Identify which cell holds the provided text, then report its [x, y] central coordinate. 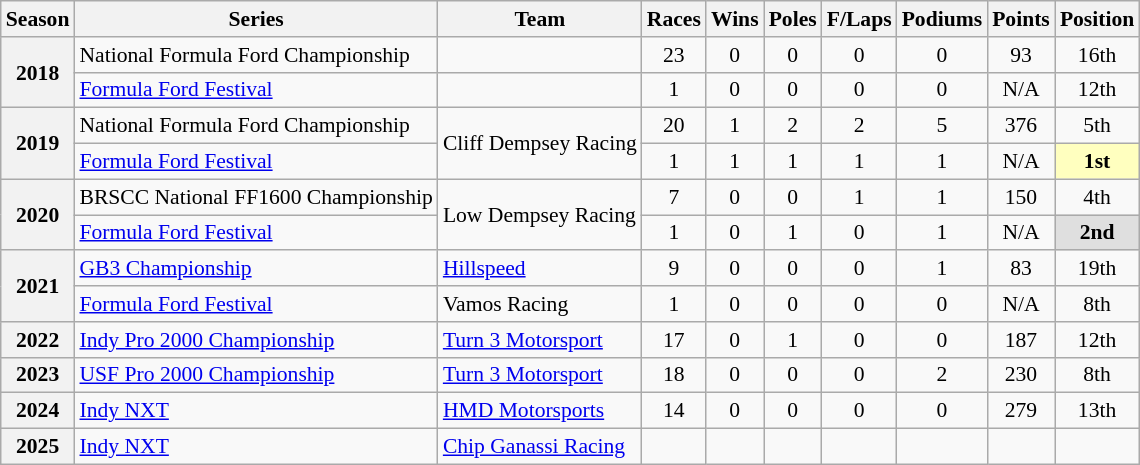
230 [1021, 375]
187 [1021, 340]
1st [1097, 162]
2022 [38, 340]
376 [1021, 126]
2021 [38, 286]
2020 [38, 214]
Poles [793, 19]
F/Laps [860, 19]
279 [1021, 411]
2025 [38, 447]
18 [674, 375]
4th [1097, 197]
5 [942, 126]
Season [38, 19]
Low Dempsey Racing [540, 214]
2023 [38, 375]
BRSCC National FF1600 Championship [256, 197]
2019 [38, 144]
USF Pro 2000 Championship [256, 375]
83 [1021, 269]
16th [1097, 55]
2018 [38, 72]
HMD Motorsports [540, 411]
Series [256, 19]
20 [674, 126]
7 [674, 197]
Points [1021, 19]
150 [1021, 197]
Indy Pro 2000 Championship [256, 340]
9 [674, 269]
Position [1097, 19]
Vamos Racing [540, 304]
Chip Ganassi Racing [540, 447]
Cliff Dempsey Racing [540, 144]
Races [674, 19]
Hillspeed [540, 269]
Wins [735, 19]
2024 [38, 411]
2nd [1097, 233]
17 [674, 340]
19th [1097, 269]
14 [674, 411]
Podiums [942, 19]
23 [674, 55]
13th [1097, 411]
Team [540, 19]
93 [1021, 55]
GB3 Championship [256, 269]
5th [1097, 126]
